From the cell containing the given text, extract its center point as [X, Y] coordinate. 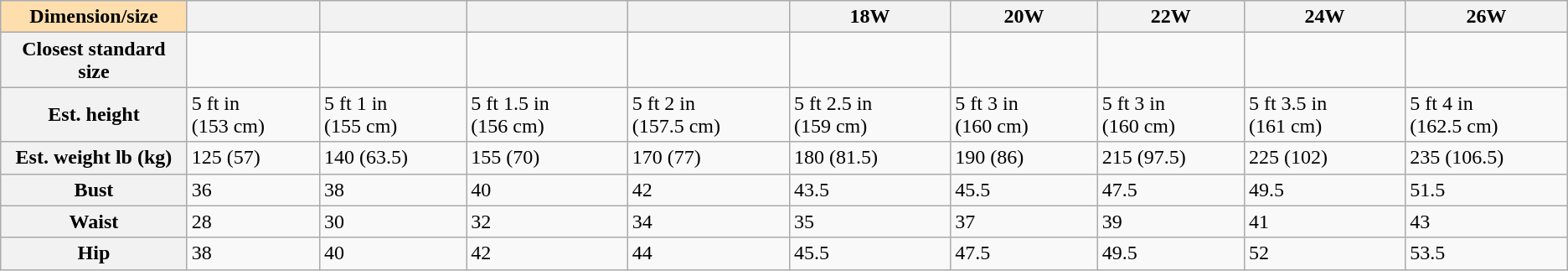
51.5 [1486, 190]
53.5 [1486, 253]
22W [1171, 17]
44 [709, 253]
30 [392, 221]
52 [1324, 253]
140 (63.5) [392, 158]
43.5 [869, 190]
39 [1171, 221]
235 (106.5) [1486, 158]
34 [709, 221]
5 ft 3.5 in (161 cm) [1324, 114]
5 ft in (153 cm) [253, 114]
215 (97.5) [1171, 158]
5 ft 2 in (157.5 cm) [709, 114]
5 ft 1.5 in (156 cm) [547, 114]
24W [1324, 17]
36 [253, 190]
5 ft 1 in (155 cm) [392, 114]
32 [547, 221]
43 [1486, 221]
5 ft 4 in (162.5 cm) [1486, 114]
37 [1024, 221]
Waist [94, 221]
28 [253, 221]
26W [1486, 17]
Est. height [94, 114]
Est. weight lb (kg) [94, 158]
170 (77) [709, 158]
Hip [94, 253]
225 (102) [1324, 158]
155 (70) [547, 158]
Closest standard size [94, 60]
125 (57) [253, 158]
20W [1024, 17]
35 [869, 221]
5 ft 2.5 in (159 cm) [869, 114]
41 [1324, 221]
Dimension/size [94, 17]
Bust [94, 190]
18W [869, 17]
180 (81.5) [869, 158]
190 (86) [1024, 158]
